Provide the (x, y) coordinate of the cell's center where the given text is located.  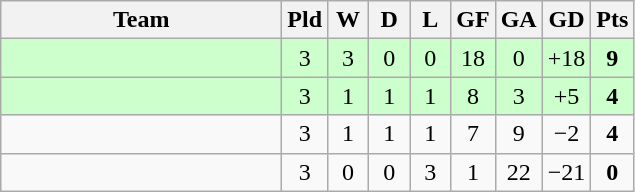
+5 (566, 96)
Team (142, 20)
7 (473, 134)
L (430, 20)
GF (473, 20)
+18 (566, 58)
D (390, 20)
Pld (305, 20)
−21 (566, 172)
GA (518, 20)
8 (473, 96)
GD (566, 20)
Pts (612, 20)
W (348, 20)
−2 (566, 134)
22 (518, 172)
18 (473, 58)
